From the cell containing the given text, extract its center point as (X, Y) coordinate. 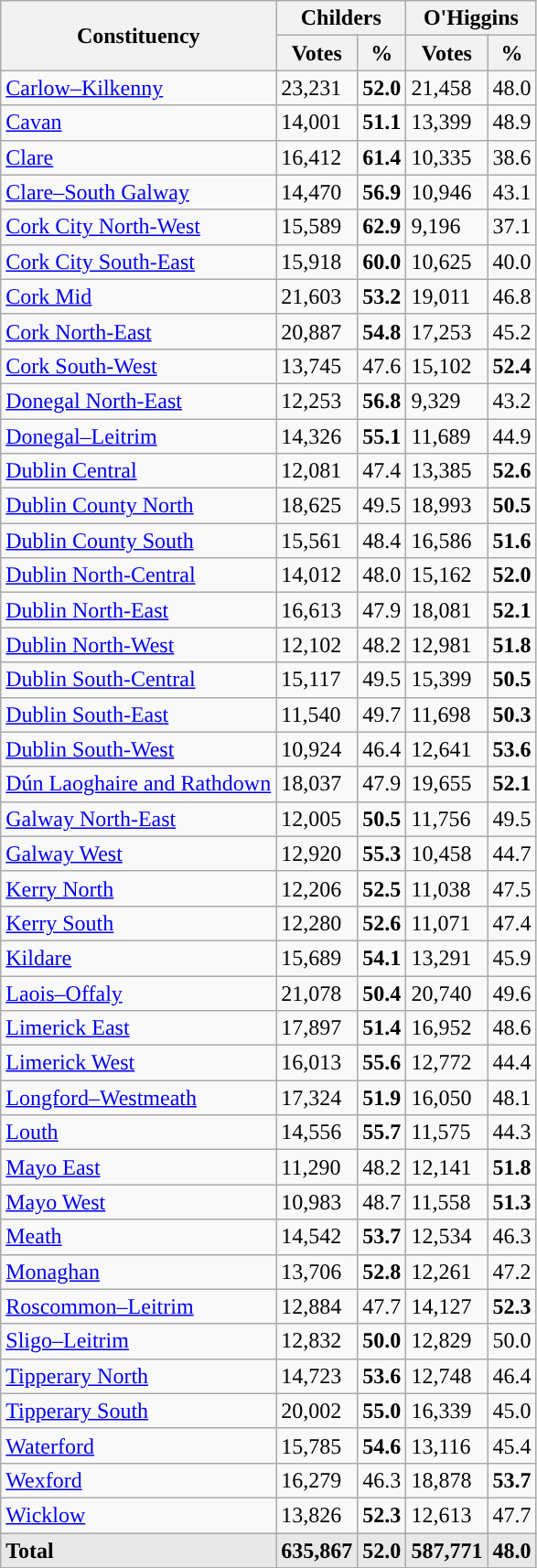
Wexford (139, 1480)
48.9 (512, 123)
54.6 (382, 1445)
11,575 (446, 1133)
587,771 (446, 1551)
Roscommon–Leitrim (139, 1306)
12,102 (317, 645)
Laois–Offaly (139, 993)
60.0 (382, 262)
45.9 (512, 958)
18,878 (446, 1480)
20,002 (317, 1411)
45.4 (512, 1445)
Clare–South Galway (139, 192)
53.2 (382, 296)
Dublin County North (139, 506)
44.9 (512, 436)
54.1 (382, 958)
49.6 (512, 993)
11,290 (317, 1167)
49.7 (382, 714)
Cork South-West (139, 366)
20,887 (317, 331)
13,399 (446, 123)
12,920 (317, 854)
47.6 (382, 366)
47.2 (512, 1272)
11,756 (446, 819)
20,740 (446, 993)
37.1 (512, 227)
Dublin North-East (139, 610)
Total (139, 1551)
12,748 (446, 1376)
55.1 (382, 436)
Galway West (139, 854)
Dublin South-East (139, 714)
11,540 (317, 714)
43.2 (512, 401)
21,078 (317, 993)
Kerry South (139, 923)
15,399 (446, 680)
44.3 (512, 1133)
47.5 (512, 888)
Mayo West (139, 1202)
12,261 (446, 1272)
Sligo–Leitrim (139, 1341)
13,291 (446, 958)
48.7 (382, 1202)
15,102 (446, 366)
62.9 (382, 227)
48.6 (512, 1028)
12,206 (317, 888)
18,993 (446, 506)
9,329 (446, 401)
17,253 (446, 331)
15,785 (317, 1445)
Louth (139, 1133)
Dublin South-Central (139, 680)
52.8 (382, 1272)
50.4 (382, 993)
Galway North-East (139, 819)
15,689 (317, 958)
55.0 (382, 1411)
12,534 (446, 1237)
12,253 (317, 401)
51.1 (382, 123)
45.2 (512, 331)
13,116 (446, 1445)
17,897 (317, 1028)
17,324 (317, 1098)
15,162 (446, 575)
38.6 (512, 157)
55.6 (382, 1063)
12,832 (317, 1341)
40.0 (512, 262)
Donegal–Leitrim (139, 436)
14,012 (317, 575)
55.7 (382, 1133)
12,772 (446, 1063)
16,412 (317, 157)
10,946 (446, 192)
14,542 (317, 1237)
11,038 (446, 888)
11,689 (446, 436)
16,613 (317, 610)
14,001 (317, 123)
Carlow–Kilkenny (139, 88)
Mayo East (139, 1167)
16,952 (446, 1028)
Kerry North (139, 888)
Cork City South-East (139, 262)
61.4 (382, 157)
13,706 (317, 1272)
Kildare (139, 958)
Clare (139, 157)
Cavan (139, 123)
Constituency (139, 36)
13,745 (317, 366)
51.9 (382, 1098)
Dublin Central (139, 471)
10,335 (446, 157)
13,826 (317, 1515)
Donegal North-East (139, 401)
12,141 (446, 1167)
48.4 (382, 541)
44.4 (512, 1063)
10,983 (317, 1202)
10,458 (446, 854)
16,586 (446, 541)
51.6 (512, 541)
55.3 (382, 854)
10,924 (317, 749)
Dublin North-West (139, 645)
Tipperary North (139, 1376)
11,071 (446, 923)
14,470 (317, 192)
Meath (139, 1237)
46.8 (512, 296)
Limerick West (139, 1063)
14,723 (317, 1376)
12,280 (317, 923)
Longford–Westmeath (139, 1098)
18,625 (317, 506)
14,326 (317, 436)
635,867 (317, 1551)
12,613 (446, 1515)
11,698 (446, 714)
12,829 (446, 1341)
Dún Laoghaire and Rathdown (139, 784)
16,013 (317, 1063)
19,011 (446, 296)
15,561 (317, 541)
9,196 (446, 227)
21,458 (446, 88)
11,558 (446, 1202)
Cork North-East (139, 331)
15,918 (317, 262)
15,117 (317, 680)
16,050 (446, 1098)
Monaghan (139, 1272)
Cork Mid (139, 296)
51.4 (382, 1028)
56.9 (382, 192)
48.1 (512, 1098)
Wicklow (139, 1515)
Waterford (139, 1445)
12,081 (317, 471)
Dublin South-West (139, 749)
Dublin North-Central (139, 575)
10,625 (446, 262)
18,037 (317, 784)
52.5 (382, 888)
Cork City North-West (139, 227)
13,385 (446, 471)
12,884 (317, 1306)
19,655 (446, 784)
16,339 (446, 1411)
43.1 (512, 192)
12,005 (317, 819)
50.3 (512, 714)
16,279 (317, 1480)
45.0 (512, 1411)
44.7 (512, 854)
Childers (341, 18)
12,981 (446, 645)
23,231 (317, 88)
52.4 (512, 366)
21,603 (317, 296)
54.8 (382, 331)
Limerick East (139, 1028)
51.3 (512, 1202)
56.8 (382, 401)
15,589 (317, 227)
18,081 (446, 610)
12,641 (446, 749)
14,556 (317, 1133)
14,127 (446, 1306)
Dublin County South (139, 541)
Tipperary South (139, 1411)
O'Higgins (471, 18)
